Determine the [x, y] coordinate at the center of the cell enclosing the given text.  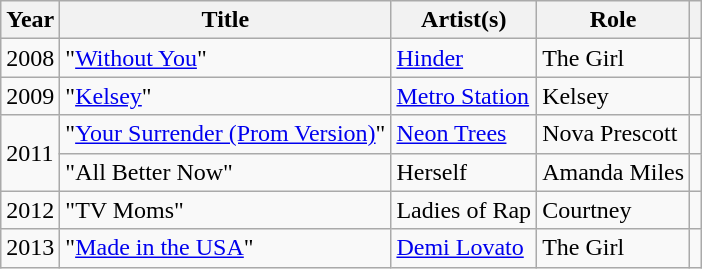
"Your Surrender (Prom Version)" [226, 134]
Artist(s) [464, 20]
Courtney [614, 210]
Ladies of Rap [464, 210]
Nova Prescott [614, 134]
Demi Lovato [464, 248]
2012 [30, 210]
Year [30, 20]
2008 [30, 58]
Role [614, 20]
Neon Trees [464, 134]
Amanda Miles [614, 172]
"All Better Now" [226, 172]
Title [226, 20]
"Made in the USA" [226, 248]
"Without You" [226, 58]
Metro Station [464, 96]
Herself [464, 172]
"TV Moms" [226, 210]
2009 [30, 96]
Kelsey [614, 96]
"Kelsey" [226, 96]
Hinder [464, 58]
2013 [30, 248]
2011 [30, 153]
